Extract the [X, Y] coordinate from the center of the cell holding the provided text.  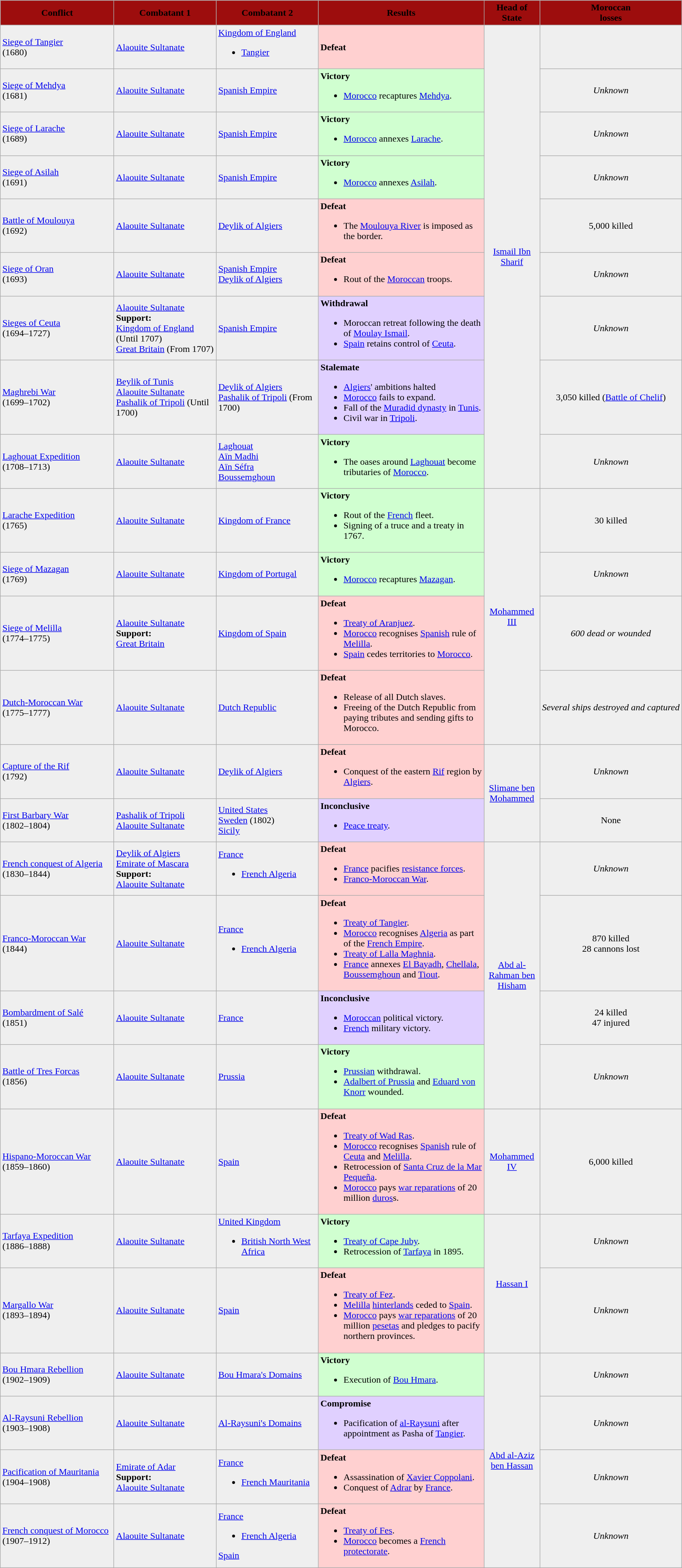
LaghouatAïn MadhiAïn SéfraBoussemghoun [267, 461]
InconclusiveMoroccan political victory.French military victory. [401, 1018]
Ismail Ibn Sharif [512, 257]
Siege of Larache(1689) [57, 134]
Maghrebi War(1699–1702) [57, 397]
DefeatConquest of the eastern Rif region by Algiers. [401, 772]
Kingdom of England Tangier [267, 47]
Siege of Tangier(1680) [57, 47]
VictoryTreaty of Cape Juby.Retrocession of Tarfaya in 1895. [401, 1241]
5,000 killed [611, 226]
Conflict [57, 13]
Defeat [401, 47]
24 killed47 injured [611, 1018]
Abd al-Rahman ben Hisham [512, 975]
VictoryMorocco annexes Asilah. [401, 177]
Alaouite SultanateSupport: Great Britain [165, 633]
Laghouat Expedition(1708–1713) [57, 461]
DefeatTreaty of Aranjuez.Morocco recognises Spanish rule of Melilla.Spain cedes territories to Morocco. [401, 633]
Siege of Oran(1693) [57, 274]
Sieges of Ceuta(1694–1727) [57, 328]
3,050 killed (Battle of Chelif) [611, 397]
Combatant 1 [165, 13]
Franco-Moroccan War(1844) [57, 943]
6,000 killed [611, 1161]
France French Algeria Spain [267, 1536]
Hispano-Moroccan War(1859–1860) [57, 1161]
DefeatAssassination of Xavier Coppolani.Conquest of Adrar by France. [401, 1477]
Dutch-Moroccan War(1775–1777) [57, 708]
Larache Expedition(1765) [57, 520]
France French Mauritania [267, 1477]
VictoryPrussian withdrawal.Adalbert of Prussia and Eduard von Knorr wounded. [401, 1077]
DefeatTreaty of Fes.Morocco becomes a French protectorate. [401, 1536]
DefeatThe Moulouya River is imposed as the border. [401, 226]
DefeatRelease of all Dutch slaves.Freeing of the Dutch Republic from paying tributes and sending gifts to Morocco. [401, 708]
Margallo War(1893–1894) [57, 1310]
Deylik of Algiers Emirate of MascaraSupport: Alaouite Sultanate [165, 869]
Deylik of Algiers Pashalik of Tripoli (From 1700) [267, 397]
Siege of Mazagan(1769) [57, 574]
United Kingdom British North West Africa [267, 1241]
Head of State [512, 13]
CompromisePacification of al-Raysuni after appointment as Pasha of Tangier. [401, 1423]
DefeatTreaty of Fez.Melilla hinterlands ceded to Spain.Morocco pays war reparations of 20 million pesetas and pledges to pacify northern provinces. [401, 1310]
Pashalik of Tripoli Alaouite Sultanate [165, 820]
Results [401, 13]
French conquest of Morocco(1907–1912) [57, 1536]
Kingdom of Portugal [267, 574]
Dutch Republic [267, 708]
Bombardment of Salé(1851) [57, 1018]
Al-Raysuni's Domains [267, 1423]
30 killed [611, 520]
VictoryMorocco annexes Larache. [401, 134]
Kingdom of France [267, 520]
Battle of Tres Forcas(1856) [57, 1077]
VictoryMorocco recaptures Mehdya. [401, 91]
United States Sweden (1802) Sicily [267, 820]
Pacification of Mauritania(1904–1908) [57, 1477]
Bou Hmara's Domains [267, 1375]
Inconclusive Peace treaty. [401, 820]
Tarfaya Expedition(1886–1888) [57, 1241]
Beylik of Tunis Alaouite Sultanate Pashalik of Tripoli (Until 1700) [165, 397]
VictoryMorocco recaptures Mazagan. [401, 574]
VictoryRout of the French fleet.Signing of a truce and a treaty in 1767. [401, 520]
VictoryThe oases around Laghouat become tributaries of Morocco. [401, 461]
Siege of Melilla(1774–1775) [57, 633]
Siege of Asilah(1691) [57, 177]
French conquest of Algeria(1830–1844) [57, 869]
Moroccanlosses [611, 13]
Alaouite SultanateSupport: Kingdom of England (Until 1707) Great Britain (From 1707) [165, 328]
First Barbary War(1802–1804) [57, 820]
870 killed28 cannons lost [611, 943]
VictoryExecution of Bou Hmara. [401, 1375]
Siege of Mehdya(1681) [57, 91]
Prussia [267, 1077]
600 dead or wounded [611, 633]
Abd al-Aziz ben Hassan [512, 1460]
Hassan I [512, 1283]
Emirate of AdarSupport: Alaouite Sultanate [165, 1477]
DefeatRout of the Moroccan troops. [401, 274]
Mohammed III [512, 616]
Several ships destroyed and captured [611, 708]
Al-Raysuni Rebellion(1903–1908) [57, 1423]
Slimane ben Mohammed [512, 794]
None [611, 820]
DefeatFrance pacifies resistance forces.Franco-Moroccan War. [401, 869]
Combatant 2 [267, 13]
France [267, 1018]
WithdrawalMoroccan retreat following the death of Moulay Ismail.Spain retains control of Ceuta. [401, 328]
Capture of the Rif(1792) [57, 772]
StalemateAlgiers' ambitions haltedMorocco fails to expand.Fall of the Muradid dynasty in Tunis.Civil war in Tripoli. [401, 397]
Spanish Empire Deylik of Algiers [267, 274]
Mohammed IV [512, 1161]
Kingdom of Spain [267, 633]
Bou Hmara Rebellion(1902–1909) [57, 1375]
Battle of Moulouya(1692) [57, 226]
